Identify which cell holds the provided text, then report its [X, Y] central coordinate. 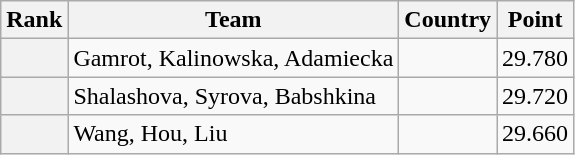
Wang, Hou, Liu [234, 134]
Shalashova, Syrova, Babshkina [234, 96]
29.660 [536, 134]
Country [448, 20]
Rank [34, 20]
29.720 [536, 96]
Gamrot, Kalinowska, Adamiecka [234, 58]
Point [536, 20]
Team [234, 20]
29.780 [536, 58]
